For the text-containing cell, return its midpoint in [x, y] coordinate format. 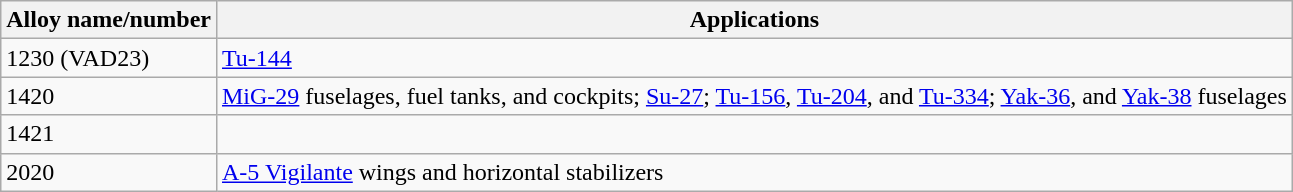
A-5 Vigilante wings and horizontal stabilizers [754, 172]
Alloy name/number [109, 20]
MiG-29 fuselages, fuel tanks, and cockpits; Su-27; Tu-156, Tu-204, and Tu-334; Yak-36, and Yak-38 fuselages [754, 96]
Tu-144 [754, 58]
2020 [109, 172]
1230 (VAD23) [109, 58]
Applications [754, 20]
1421 [109, 134]
1420 [109, 96]
